Return [x, y] of the center of cell containing provided text 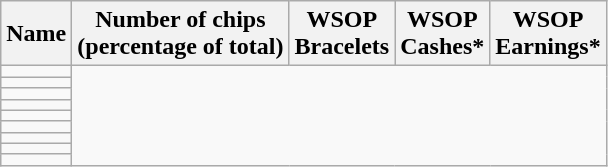
WSOPCashes* [442, 34]
Number of chips(percentage of total) [180, 34]
WSOPBracelets [342, 34]
WSOPEarnings* [548, 34]
Name [36, 34]
